Output the [x, y] coordinate of the center of the cell containing the given text.  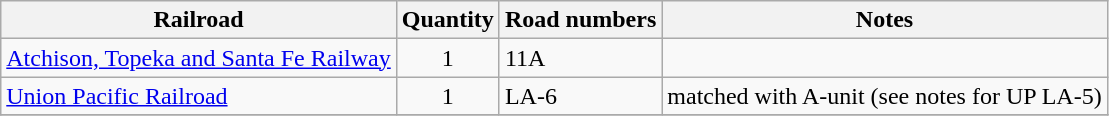
Notes [884, 20]
LA-6 [580, 96]
Quantity [448, 20]
Railroad [199, 20]
Atchison, Topeka and Santa Fe Railway [199, 58]
matched with A-unit (see notes for UP LA-5) [884, 96]
Road numbers [580, 20]
Union Pacific Railroad [199, 96]
11A [580, 58]
